Identify which cell holds the provided text, then report its [X, Y] central coordinate. 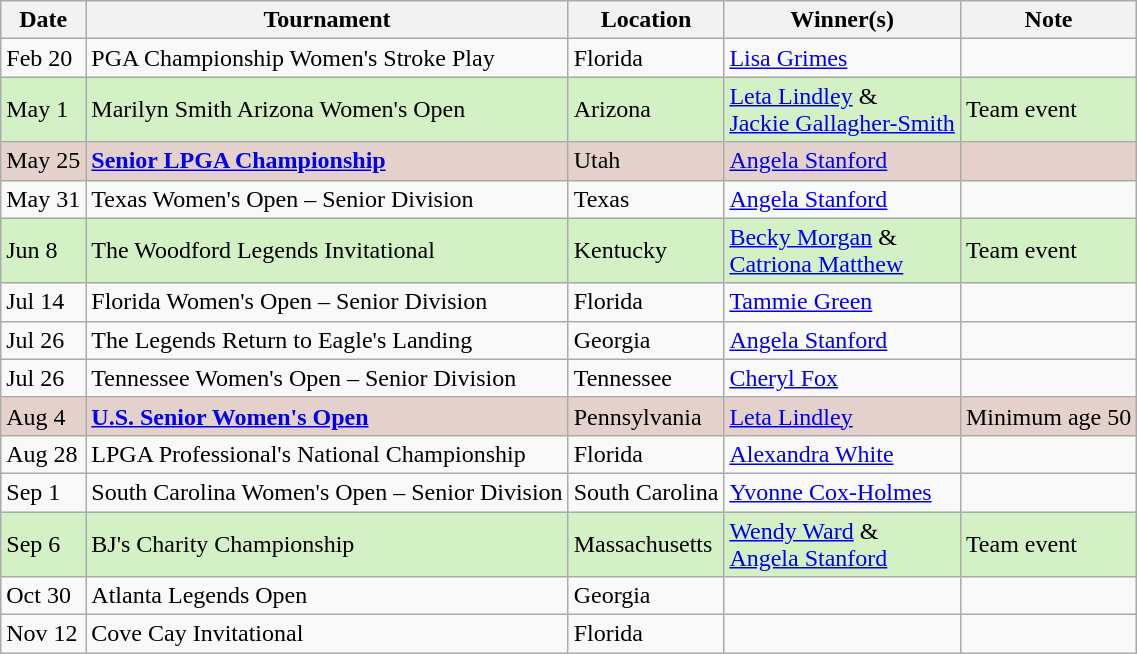
LPGA Professional's National Championship [327, 454]
Utah [646, 161]
Feb 20 [44, 58]
Cove Cay Invitational [327, 634]
South Carolina [646, 492]
Senior LPGA Championship [327, 161]
Becky Morgan & Catriona Matthew [842, 250]
The Woodford Legends Invitational [327, 250]
Arizona [646, 110]
Minimum age 50 [1048, 416]
Tennessee [646, 378]
South Carolina Women's Open – Senior Division [327, 492]
Yvonne Cox-Holmes [842, 492]
U.S. Senior Women's Open [327, 416]
Massachusetts [646, 544]
Oct 30 [44, 596]
BJ's Charity Championship [327, 544]
Sep 1 [44, 492]
May 25 [44, 161]
Marilyn Smith Arizona Women's Open [327, 110]
Alexandra White [842, 454]
Jul 14 [44, 302]
Jun 8 [44, 250]
Note [1048, 20]
Atlanta Legends Open [327, 596]
The Legends Return to Eagle's Landing [327, 340]
Aug 4 [44, 416]
Winner(s) [842, 20]
Leta Lindley & Jackie Gallagher-Smith [842, 110]
Aug 28 [44, 454]
Tennessee Women's Open – Senior Division [327, 378]
Lisa Grimes [842, 58]
Tammie Green [842, 302]
Wendy Ward & Angela Stanford [842, 544]
Texas [646, 199]
May 31 [44, 199]
Nov 12 [44, 634]
Sep 6 [44, 544]
Pennsylvania [646, 416]
Tournament [327, 20]
Location [646, 20]
Kentucky [646, 250]
Date [44, 20]
Leta Lindley [842, 416]
Cheryl Fox [842, 378]
Florida Women's Open – Senior Division [327, 302]
Texas Women's Open – Senior Division [327, 199]
May 1 [44, 110]
PGA Championship Women's Stroke Play [327, 58]
